Scan for the cell matching the given text and deliver its [x, y] coordinate at center. 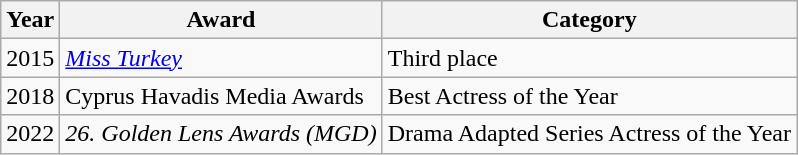
2015 [30, 58]
Miss Turkey [221, 58]
2022 [30, 134]
Cyprus Havadis Media Awards [221, 96]
Third place [589, 58]
Award [221, 20]
2018 [30, 96]
Year [30, 20]
Category [589, 20]
26. Golden Lens Awards (MGD) [221, 134]
Drama Adapted Series Actress of the Year [589, 134]
Best Actress of the Year [589, 96]
